Detect which cell encompasses the target text, then output its [X, Y] center coordinate. 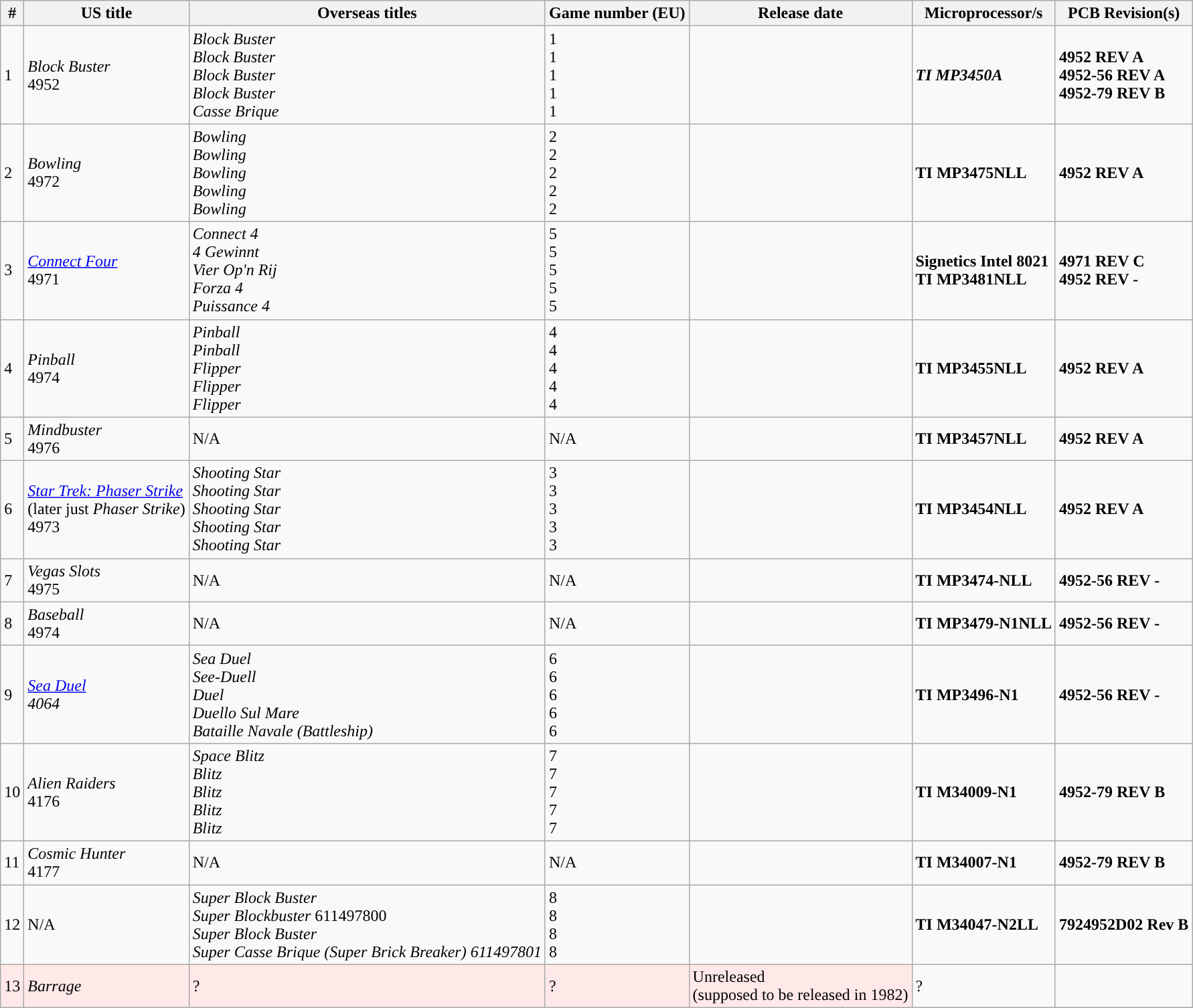
7 7 7 7 7 [617, 792]
11 [12, 862]
10 [12, 792]
13 [12, 987]
TI M34047-N2LL [983, 925]
Release date [801, 13]
Connect Four4971 [106, 270]
7 [12, 580]
Sea Duel4064 [106, 694]
1 1 1 1 1 [617, 75]
2 2 2 2 2 [617, 173]
8 [12, 624]
Shooting Star Shooting Star Shooting Star Shooting Star Shooting Star [367, 509]
3 3 3 3 3 [617, 509]
Barrage [106, 987]
TI MP3496-N1 [983, 694]
Game number (EU) [617, 13]
Star Trek: Phaser Strike(later just Phaser Strike)4973 [106, 509]
4 4 4 4 4 [617, 368]
1 [12, 75]
Sea Duel See-Duell Duel Duello Sul Mare Bataille Navale (Battleship) [367, 694]
4971 REV C4952 REV - [1123, 270]
Super Block Buster Super Blockbuster 611497800 Super Block Buster Super Casse Brique (Super Brick Breaker) 611497801 [367, 925]
4 [12, 368]
Vegas Slots4975 [106, 580]
# [12, 13]
Baseball4974 [106, 624]
TI MP3457NLL [983, 439]
TI MP3474-NLL [983, 580]
6 [12, 509]
TI MP3450A [983, 75]
2 [12, 173]
TI MP3475NLL [983, 173]
Unreleased(supposed to be released in 1982) [801, 987]
Bowling Bowling Bowling Bowling Bowling [367, 173]
7924952D02 Rev B [1123, 925]
Overseas titles [367, 13]
TI M34009-N1 [983, 792]
Pinball Pinball Flipper Flipper Flipper [367, 368]
12 [12, 925]
TI MP3454NLL [983, 509]
4952 REV A4952-56 REV A4952-79 REV B [1123, 75]
9 [12, 694]
TI MP3455NLL [983, 368]
Microprocessor/s [983, 13]
Connect 4 4 Gewinnt Vier Op'n Rij Forza 4 Puissance 4 [367, 270]
Block Buster Block Buster Block Buster Block Buster Casse Brique [367, 75]
6 6 6 6 6 [617, 694]
Space Blitz Blitz Blitz Blitz Blitz [367, 792]
Block Buster4952 [106, 75]
PCB Revision(s) [1123, 13]
Cosmic Hunter4177 [106, 862]
TI M34007-N1 [983, 862]
8 8 8 8 [617, 925]
Pinball4974 [106, 368]
TI MP3479-N1NLL [983, 624]
3 [12, 270]
Alien Raiders4176 [106, 792]
Bowling4972 [106, 173]
Signetics Intel 8021TI MP3481NLL [983, 270]
5 [12, 439]
5 5 5 5 5 [617, 270]
US title [106, 13]
Mindbuster4976 [106, 439]
